Find where the given text appears and provide that cell's center as (x, y) coordinate. 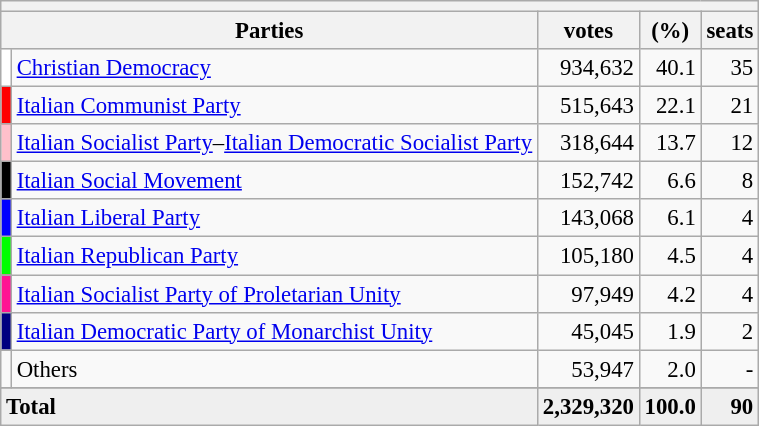
Italian Socialist Party of Proletarian Unity (274, 294)
318,644 (589, 143)
8 (730, 181)
(%) (670, 31)
22.1 (670, 106)
97,949 (589, 294)
152,742 (589, 181)
90 (730, 406)
4.2 (670, 294)
21 (730, 106)
Italian Republican Party (274, 256)
45,045 (589, 331)
Parties (270, 31)
Others (274, 369)
53,947 (589, 369)
40.1 (670, 68)
143,068 (589, 219)
Total (270, 406)
4.5 (670, 256)
2,329,320 (589, 406)
6.1 (670, 219)
2.0 (670, 369)
6.6 (670, 181)
2 (730, 331)
votes (589, 31)
35 (730, 68)
934,632 (589, 68)
100.0 (670, 406)
12 (730, 143)
105,180 (589, 256)
Italian Liberal Party (274, 219)
1.9 (670, 331)
Italian Democratic Party of Monarchist Unity (274, 331)
Christian Democracy (274, 68)
Italian Communist Party (274, 106)
515,643 (589, 106)
Italian Socialist Party–Italian Democratic Socialist Party (274, 143)
13.7 (670, 143)
Italian Social Movement (274, 181)
- (730, 369)
seats (730, 31)
